Output the (x, y) coordinate of the center of the cell containing the given text.  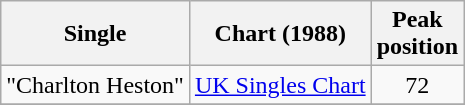
72 (417, 85)
"Charlton Heston" (96, 85)
Chart (1988) (280, 34)
Single (96, 34)
Peakposition (417, 34)
UK Singles Chart (280, 85)
